Locate the cell with the specified text and output its (x, y) center coordinate. 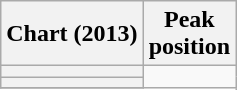
Peakposition (189, 34)
Chart (2013) (72, 34)
